Capture the cell that displays the provided text and extract its [x, y] central coordinate. 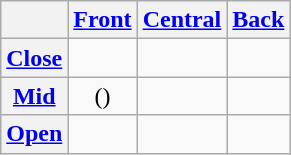
Close [34, 58]
() [102, 96]
Open [34, 134]
Front [102, 20]
Mid [34, 96]
Central [182, 20]
Back [258, 20]
